Search for the cell housing the specified text and yield its [X, Y] center coordinate. 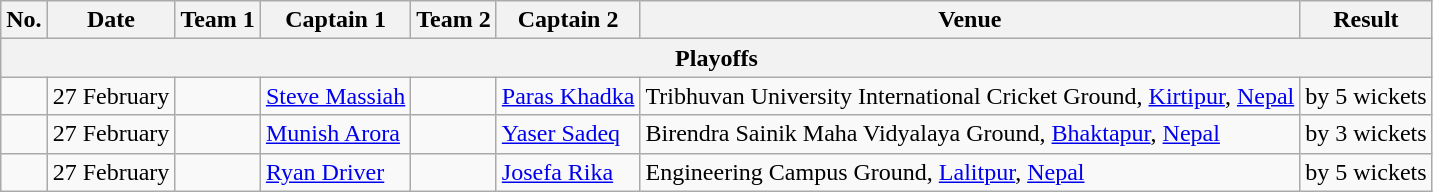
Paras Khadka [568, 96]
Result [1366, 20]
Engineering Campus Ground, Lalitpur, Nepal [970, 172]
Birendra Sainik Maha Vidyalaya Ground, Bhaktapur, Nepal [970, 134]
by 3 wickets [1366, 134]
Tribhuvan University International Cricket Ground, Kirtipur, Nepal [970, 96]
Munish Arora [335, 134]
Yaser Sadeq [568, 134]
Steve Massiah [335, 96]
Team 1 [218, 20]
No. [24, 20]
Date [111, 20]
Captain 2 [568, 20]
Ryan Driver [335, 172]
Playoffs [716, 58]
Team 2 [454, 20]
Venue [970, 20]
Captain 1 [335, 20]
Josefa Rika [568, 172]
